Return (X, Y) of the center of cell containing provided text 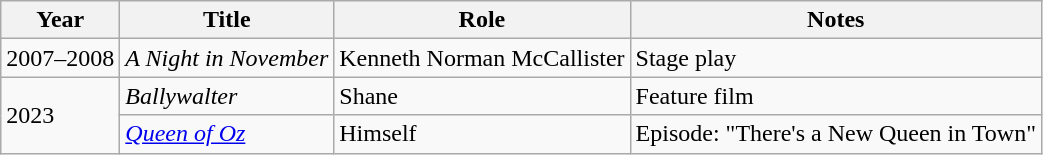
A Night in November (227, 58)
Stage play (836, 58)
Year (60, 20)
2023 (60, 115)
Shane (482, 96)
Queen of Oz (227, 134)
Himself (482, 134)
Feature film (836, 96)
Role (482, 20)
Notes (836, 20)
Title (227, 20)
Episode: "There's a New Queen in Town" (836, 134)
Ballywalter (227, 96)
2007–2008 (60, 58)
Kenneth Norman McCallister (482, 58)
